Scan for the cell matching the given text and deliver its [X, Y] coordinate at center. 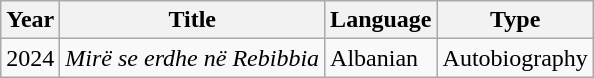
Language [381, 20]
Albanian [381, 58]
2024 [30, 58]
Year [30, 20]
Mirë se erdhe në Rebibbia [192, 58]
Title [192, 20]
Autobiography [515, 58]
Type [515, 20]
